Output the (x, y) coordinate of the center of the cell containing the given text.  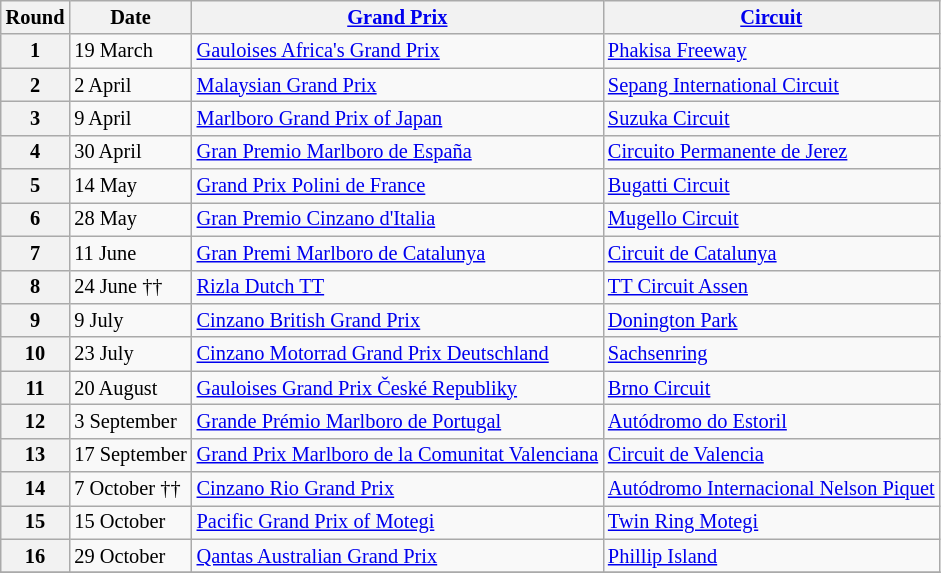
Gauloises Grand Prix České Republiky (398, 388)
Sepang International Circuit (771, 85)
Gran Premio Cinzano d'Italia (398, 219)
Malaysian Grand Prix (398, 85)
20 August (130, 388)
Donington Park (771, 320)
Circuit (771, 17)
Sachsenring (771, 354)
Marlboro Grand Prix of Japan (398, 118)
5 (36, 186)
Twin Ring Motegi (771, 522)
8 (36, 287)
Pacific Grand Prix of Motegi (398, 522)
2 (36, 85)
24 June †† (130, 287)
Gran Premi Marlboro de Catalunya (398, 253)
Phillip Island (771, 556)
Bugatti Circuit (771, 186)
1 (36, 51)
Grand Prix Polini de France (398, 186)
Qantas Australian Grand Prix (398, 556)
13 (36, 455)
11 (36, 388)
28 May (130, 219)
14 (36, 489)
23 July (130, 354)
6 (36, 219)
Autódromo Internacional Nelson Piquet (771, 489)
Cinzano Motorrad Grand Prix Deutschland (398, 354)
15 (36, 522)
TT Circuit Assen (771, 287)
11 June (130, 253)
7 (36, 253)
29 October (130, 556)
9 (36, 320)
3 (36, 118)
9 July (130, 320)
Circuit de Valencia (771, 455)
Autódromo do Estoril (771, 421)
Cinzano British Grand Prix (398, 320)
16 (36, 556)
Circuit de Catalunya (771, 253)
Grand Prix (398, 17)
Rizla Dutch TT (398, 287)
19 March (130, 51)
30 April (130, 152)
12 (36, 421)
2 April (130, 85)
14 May (130, 186)
Gran Premio Marlboro de España (398, 152)
Phakisa Freeway (771, 51)
Round (36, 17)
7 October †† (130, 489)
Brno Circuit (771, 388)
Gauloises Africa's Grand Prix (398, 51)
Grande Prémio Marlboro de Portugal (398, 421)
10 (36, 354)
Grand Prix Marlboro de la Comunitat Valenciana (398, 455)
15 October (130, 522)
Date (130, 17)
Mugello Circuit (771, 219)
3 September (130, 421)
17 September (130, 455)
Cinzano Rio Grand Prix (398, 489)
Circuito Permanente de Jerez (771, 152)
4 (36, 152)
9 April (130, 118)
Suzuka Circuit (771, 118)
